From the cell containing the given text, extract its center point as [X, Y] coordinate. 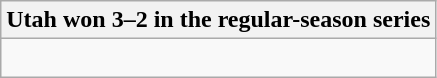
Utah won 3–2 in the regular-season series [218, 20]
